Scan for the cell matching the given text and deliver its [x, y] coordinate at center. 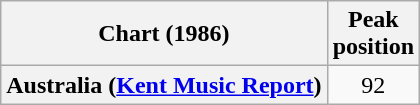
Chart (1986) [164, 34]
Australia (Kent Music Report) [164, 85]
92 [373, 85]
Peakposition [373, 34]
